From the cell containing the given text, extract its center point as (X, Y) coordinate. 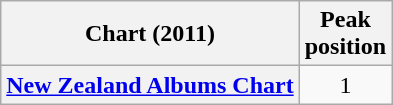
Chart (2011) (150, 34)
New Zealand Albums Chart (150, 85)
Peakposition (345, 34)
1 (345, 85)
